Search for the cell housing the specified text and yield its (x, y) center coordinate. 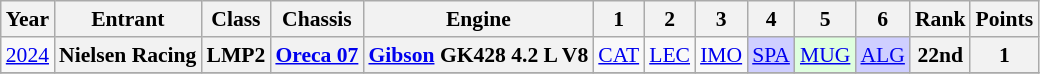
Chassis (316, 19)
5 (826, 19)
MUG (826, 55)
Gibson GK428 4.2 L V8 (478, 55)
ALG (882, 55)
6 (882, 19)
Rank (940, 19)
Year (28, 19)
Oreca 07 (316, 55)
Engine (478, 19)
LMP2 (236, 55)
2024 (28, 55)
22nd (940, 55)
Entrant (128, 19)
IMO (721, 55)
2 (670, 19)
CAT (618, 55)
Points (1004, 19)
Class (236, 19)
3 (721, 19)
Nielsen Racing (128, 55)
SPA (771, 55)
LEC (670, 55)
4 (771, 19)
